Pinpoint the cell where the given text exists, returning its (X, Y) midpoint coordinate. 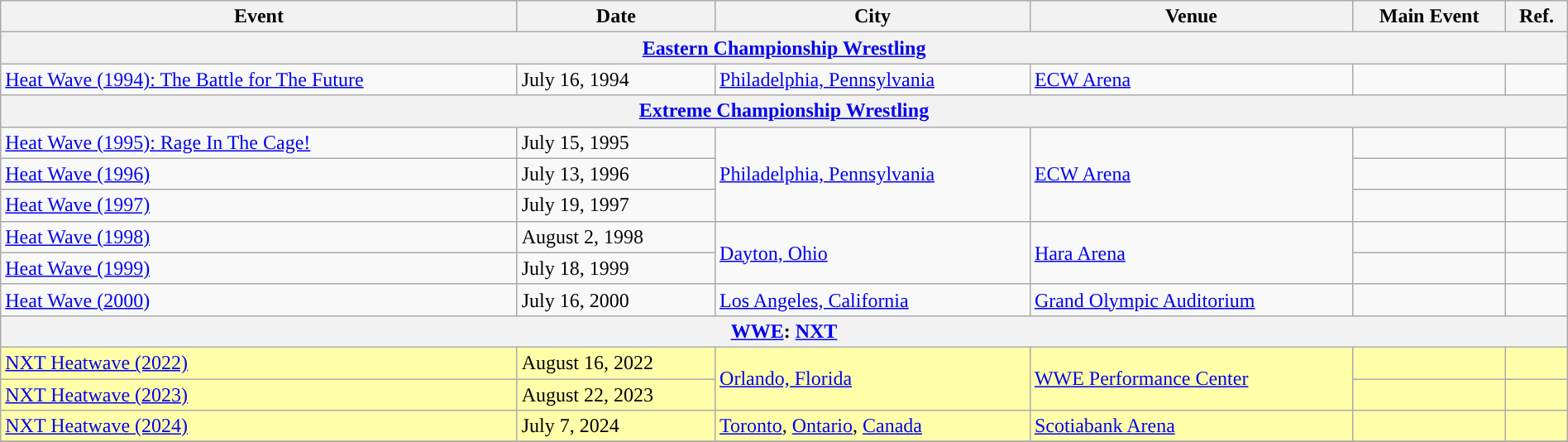
August 2, 1998 (615, 237)
Eastern Championship Wrestling (784, 48)
July 13, 1996 (615, 174)
Extreme Championship Wrestling (784, 111)
July 7, 2024 (615, 426)
July 15, 1995 (615, 142)
Heat Wave (1995): Rage In The Cage! (259, 142)
Heat Wave (1998) (259, 237)
Venue (1191, 17)
City (873, 17)
Event (259, 17)
July 16, 1994 (615, 79)
Orlando, Florida (873, 378)
July 16, 2000 (615, 300)
Heat Wave (1999) (259, 268)
August 22, 2023 (615, 395)
NXT Heatwave (2022) (259, 363)
Heat Wave (2000) (259, 300)
July 18, 1999 (615, 268)
August 16, 2022 (615, 363)
Grand Olympic Auditorium (1191, 300)
WWE Performance Center (1191, 378)
Heat Wave (1994): The Battle for The Future (259, 79)
Scotiabank Arena (1191, 426)
Hara Arena (1191, 252)
Dayton, Ohio (873, 252)
Main Event (1429, 17)
Ref. (1537, 17)
Toronto, Ontario, Canada (873, 426)
NXT Heatwave (2023) (259, 395)
NXT Heatwave (2024) (259, 426)
Heat Wave (1996) (259, 174)
WWE: NXT (784, 331)
Heat Wave (1997) (259, 205)
Los Angeles, California (873, 300)
July 19, 1997 (615, 205)
Date (615, 17)
